Pinpoint the cell where the given text exists, returning its [x, y] midpoint coordinate. 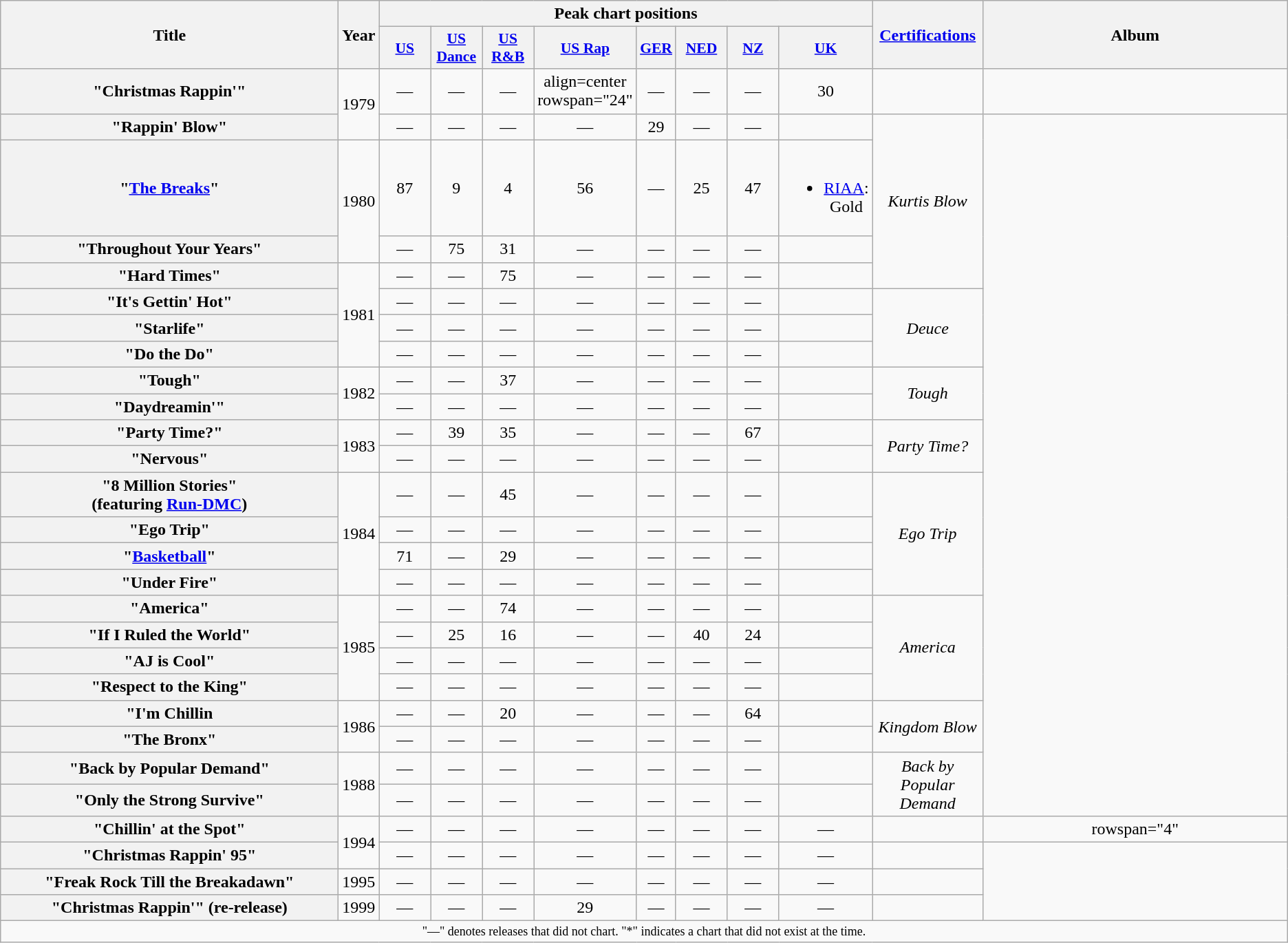
1983 [359, 446]
UK [826, 48]
56 [586, 188]
US Dance [457, 48]
Peak chart positions [626, 14]
"AJ is Cool" [169, 661]
"8 Million Stories"(featuring Run-DMC) [169, 494]
Certifications [927, 34]
"Tough" [169, 380]
1979 [359, 105]
Party Time? [927, 446]
1988 [359, 784]
1982 [359, 393]
Kingdom Blow [927, 726]
67 [753, 433]
"Hard Times" [169, 275]
Ego Trip [927, 534]
align=center rowspan="24" [586, 91]
rowspan="4" [1135, 829]
71 [405, 556]
1999 [359, 908]
NED [702, 48]
45 [508, 494]
9 [457, 188]
4 [508, 188]
"Nervous" [169, 459]
Year [359, 34]
"Christmas Rappin'" [169, 91]
"I'm Chillin [169, 713]
"Daydreamin'" [169, 407]
39 [457, 433]
1986 [359, 726]
Title [169, 34]
"The Breaks" [169, 188]
"Starlife" [169, 328]
1984 [359, 534]
"Do the Do" [169, 354]
US Rap [586, 48]
GER [656, 48]
74 [508, 608]
Deuce [927, 328]
US R&B [508, 48]
"Basketball" [169, 556]
1985 [359, 648]
40 [702, 635]
"It's Gettin' Hot" [169, 301]
US [405, 48]
24 [753, 635]
1995 [359, 882]
37 [508, 380]
47 [753, 188]
America [927, 648]
16 [508, 635]
1980 [359, 201]
"Rappin' Blow" [169, 127]
"Only the Strong Survive" [169, 800]
NZ [753, 48]
"—" denotes releases that did not chart. "*" indicates a chart that did not exist at the time. [644, 932]
"Party Time?" [169, 433]
RIAA: Gold [826, 188]
"Respect to the King" [169, 687]
"Back by Popular Demand" [169, 768]
"Throughout Your Years" [169, 249]
"Freak Rock Till the Breakadawn" [169, 882]
"Christmas Rappin' 95" [169, 855]
"Ego Trip" [169, 530]
30 [826, 91]
"Chillin' at the Spot" [169, 829]
1994 [359, 842]
87 [405, 188]
"Christmas Rappin'" (re-release) [169, 908]
35 [508, 433]
Album [1135, 34]
"If I Ruled the World" [169, 635]
31 [508, 249]
"America" [169, 608]
"The Bronx" [169, 739]
Kurtis Blow [927, 201]
Back by Popular Demand [927, 784]
"Under Fire" [169, 582]
1981 [359, 315]
Tough [927, 393]
64 [753, 713]
20 [508, 713]
